From the cell containing the given text, extract its center point as (X, Y) coordinate. 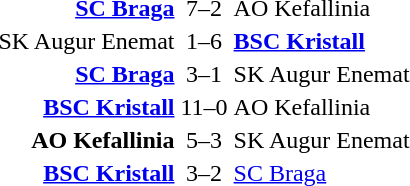
5–3 (204, 140)
11–0 (204, 107)
3–1 (204, 74)
1–6 (204, 41)
